Search for the cell housing the specified text and yield its (x, y) center coordinate. 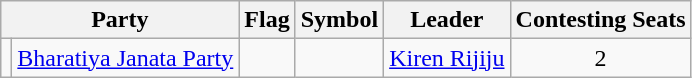
Kiren Rijiju (447, 58)
2 (600, 58)
Party (120, 20)
Leader (447, 20)
Flag (267, 20)
Contesting Seats (600, 20)
Bharatiya Janata Party (126, 58)
Symbol (339, 20)
